Return [x, y] of the center of cell containing provided text 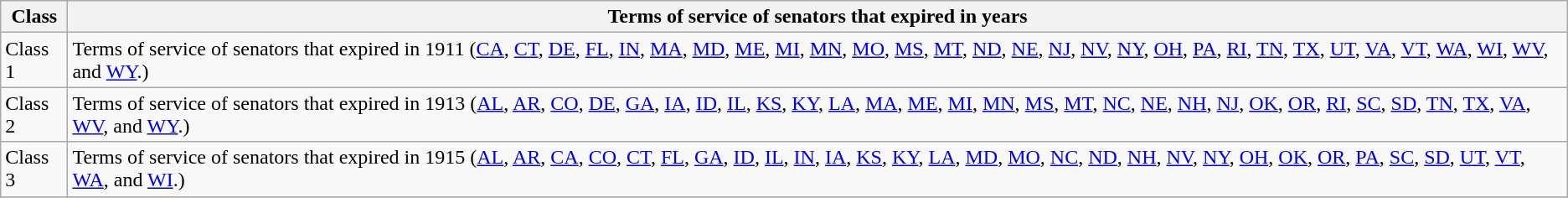
Terms of service of senators that expired in years [818, 17]
Class [34, 17]
Class 2 [34, 114]
Class 3 [34, 169]
Class 1 [34, 60]
